For the text-containing cell, return its midpoint in [x, y] coordinate format. 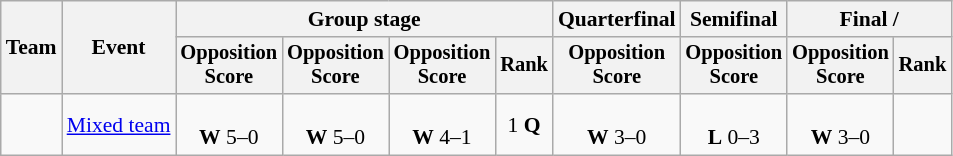
Group stage [364, 19]
Semifinal [734, 19]
Team [32, 48]
Quarterfinal [617, 19]
1 Q [524, 124]
Event [119, 48]
Mixed team [119, 124]
W 4–1 [442, 124]
Final / [869, 19]
L 0–3 [734, 124]
